From the cell containing the given text, extract its center point as (X, Y) coordinate. 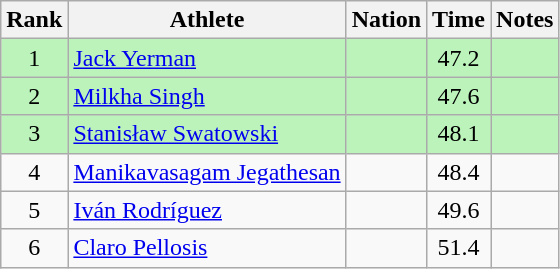
49.6 (459, 210)
1 (34, 58)
5 (34, 210)
Milkha Singh (207, 96)
Athlete (207, 20)
Nation (386, 20)
Notes (525, 20)
3 (34, 134)
Claro Pellosis (207, 248)
6 (34, 248)
48.1 (459, 134)
Jack Yerman (207, 58)
Time (459, 20)
Manikavasagam Jegathesan (207, 172)
Stanisław Swatowski (207, 134)
47.6 (459, 96)
51.4 (459, 248)
Iván Rodríguez (207, 210)
4 (34, 172)
2 (34, 96)
Rank (34, 20)
48.4 (459, 172)
47.2 (459, 58)
